Extract the (X, Y) coordinate from the center of the cell holding the provided text.  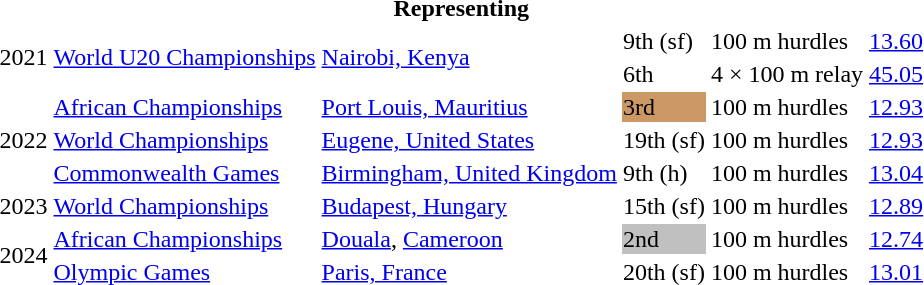
Nairobi, Kenya (469, 58)
2nd (664, 239)
19th (sf) (664, 140)
Eugene, United States (469, 140)
World U20 Championships (184, 58)
6th (664, 74)
Commonwealth Games (184, 173)
Budapest, Hungary (469, 206)
9th (h) (664, 173)
3rd (664, 107)
15th (sf) (664, 206)
Birmingham, United Kingdom (469, 173)
9th (sf) (664, 41)
Douala, Cameroon (469, 239)
Port Louis, Mauritius (469, 107)
4 × 100 m relay (786, 74)
